Identify which cell holds the provided text, then report its (X, Y) central coordinate. 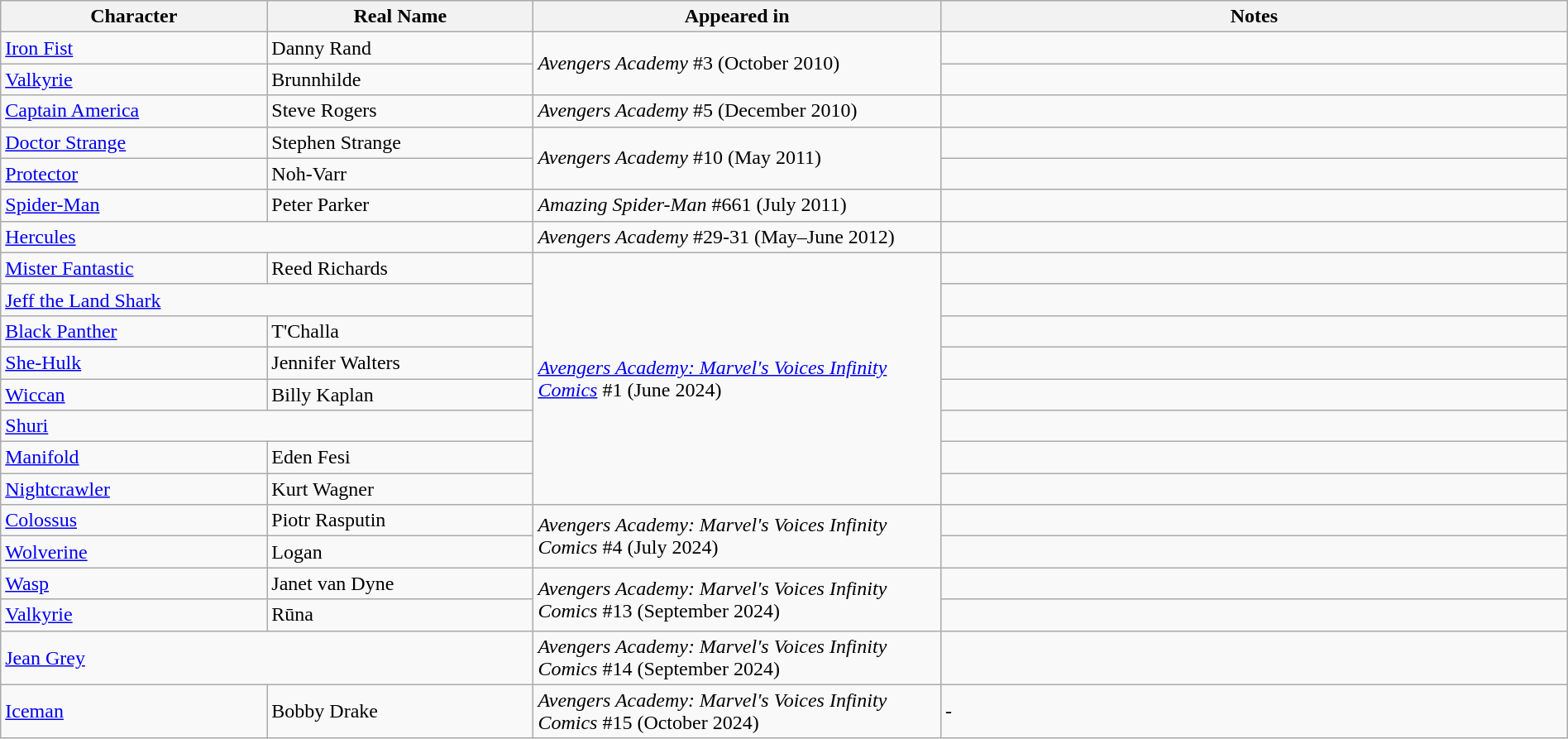
Hercules (267, 237)
Iron Fist (134, 48)
Avengers Academy: Marvel's Voices Infinity Comics #14 (September 2024) (738, 657)
Amazing Spider-Man #661 (July 2011) (738, 205)
Kurt Wagner (400, 489)
Captain America (134, 111)
Nightcrawler (134, 489)
Avengers Academy: Marvel's Voices Infinity Comics #15 (October 2024) (738, 712)
Eden Fesi (400, 458)
Mister Fantastic (134, 268)
Iceman (134, 712)
Shuri (267, 426)
Colossus (134, 521)
Avengers Academy #3 (October 2010) (738, 64)
T'Challa (400, 331)
Wolverine (134, 552)
Black Panther (134, 331)
Peter Parker (400, 205)
Avengers Academy: Marvel's Voices Infinity Comics #13 (September 2024) (738, 599)
Jennifer Walters (400, 362)
Jean Grey (267, 657)
Avengers Academy: Marvel's Voices Infinity Comics #4 (July 2024) (738, 536)
Jeff the Land Shark (267, 300)
Reed Richards (400, 268)
- (1254, 712)
Brunnhilde (400, 79)
Real Name (400, 17)
Notes (1254, 17)
She-Hulk (134, 362)
Rūna (400, 615)
Billy Kaplan (400, 395)
Danny Rand (400, 48)
Bobby Drake (400, 712)
Doctor Strange (134, 142)
Avengers Academy #5 (December 2010) (738, 111)
Logan (400, 552)
Avengers Academy #10 (May 2011) (738, 158)
Janet van Dyne (400, 583)
Wasp (134, 583)
Piotr Rasputin (400, 521)
Noh-Varr (400, 174)
Appeared in (738, 17)
Steve Rogers (400, 111)
Avengers Academy #29-31 (May–June 2012) (738, 237)
Character (134, 17)
Stephen Strange (400, 142)
Manifold (134, 458)
Wiccan (134, 395)
Avengers Academy: Marvel's Voices Infinity Comics #1 (June 2024) (738, 378)
Protector (134, 174)
Spider-Man (134, 205)
